Return the [X, Y] coordinate for the center point of the cell that contains the specified text.  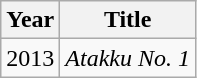
Title [128, 20]
2013 [30, 58]
Atakku No. 1 [128, 58]
Year [30, 20]
